Search for the cell housing the specified text and yield its [X, Y] center coordinate. 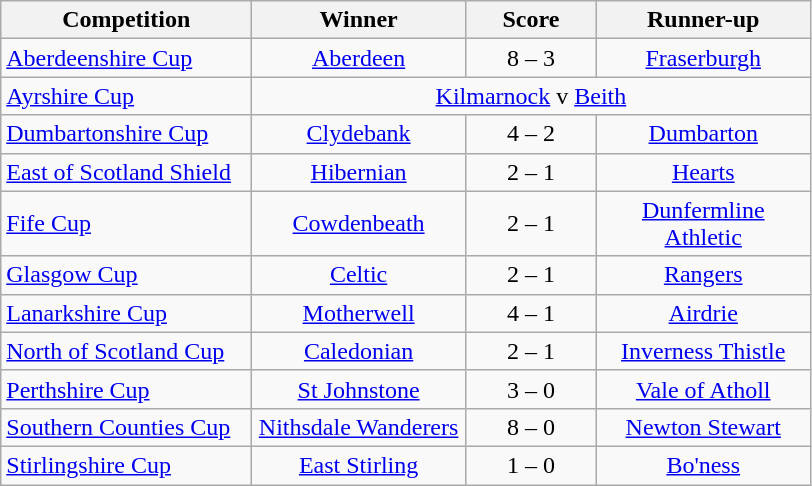
Fraserburgh [703, 58]
Dumbarton [703, 134]
8 – 0 [530, 427]
Kilmarnock v Beith [531, 96]
Caledonian [359, 351]
1 – 0 [530, 465]
Fife Cup [126, 224]
Ayrshire Cup [126, 96]
Southern Counties Cup [126, 427]
North of Scotland Cup [126, 351]
Rangers [703, 275]
8 – 3 [530, 58]
4 – 1 [530, 313]
Inverness Thistle [703, 351]
Lanarkshire Cup [126, 313]
East of Scotland Shield [126, 172]
4 – 2 [530, 134]
Hibernian [359, 172]
Airdrie [703, 313]
Cowdenbeath [359, 224]
Celtic [359, 275]
Winner [359, 20]
Aberdeen [359, 58]
Clydebank [359, 134]
3 – 0 [530, 389]
Aberdeenshire Cup [126, 58]
Motherwell [359, 313]
Perthshire Cup [126, 389]
Glasgow Cup [126, 275]
St Johnstone [359, 389]
Nithsdale Wanderers [359, 427]
Dunfermline Athletic [703, 224]
Dumbartonshire Cup [126, 134]
Runner-up [703, 20]
Vale of Atholl [703, 389]
Hearts [703, 172]
Bo'ness [703, 465]
Competition [126, 20]
East Stirling [359, 465]
Score [530, 20]
Stirlingshire Cup [126, 465]
Newton Stewart [703, 427]
